Capture the cell that displays the provided text and extract its (x, y) central coordinate. 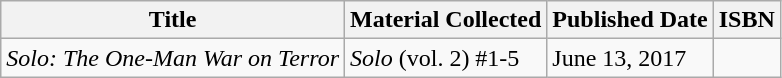
Solo: The One-Man War on Terror (173, 58)
Solo (vol. 2) #1-5 (446, 58)
ISBN (746, 20)
Published Date (630, 20)
June 13, 2017 (630, 58)
Title (173, 20)
Material Collected (446, 20)
